Output the (X, Y) coordinate of the center of the cell containing the given text.  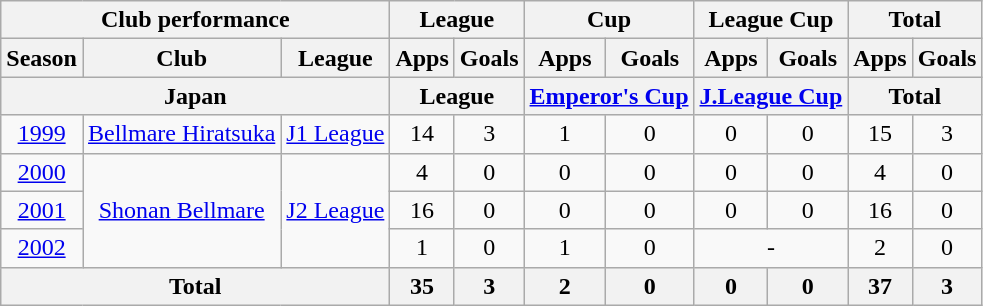
Emperor's Cup (609, 96)
Shonan Bellmare (181, 210)
J2 League (336, 210)
14 (422, 134)
Season (42, 58)
Japan (196, 96)
1999 (42, 134)
J1 League (336, 134)
Club performance (196, 20)
Bellmare Hiratsuka (181, 134)
37 (880, 286)
2000 (42, 172)
Cup (609, 20)
J.League Cup (771, 96)
2002 (42, 248)
- (771, 248)
League Cup (771, 20)
2001 (42, 210)
35 (422, 286)
Club (181, 58)
15 (880, 134)
